Scan for the cell matching the given text and deliver its (X, Y) coordinate at center. 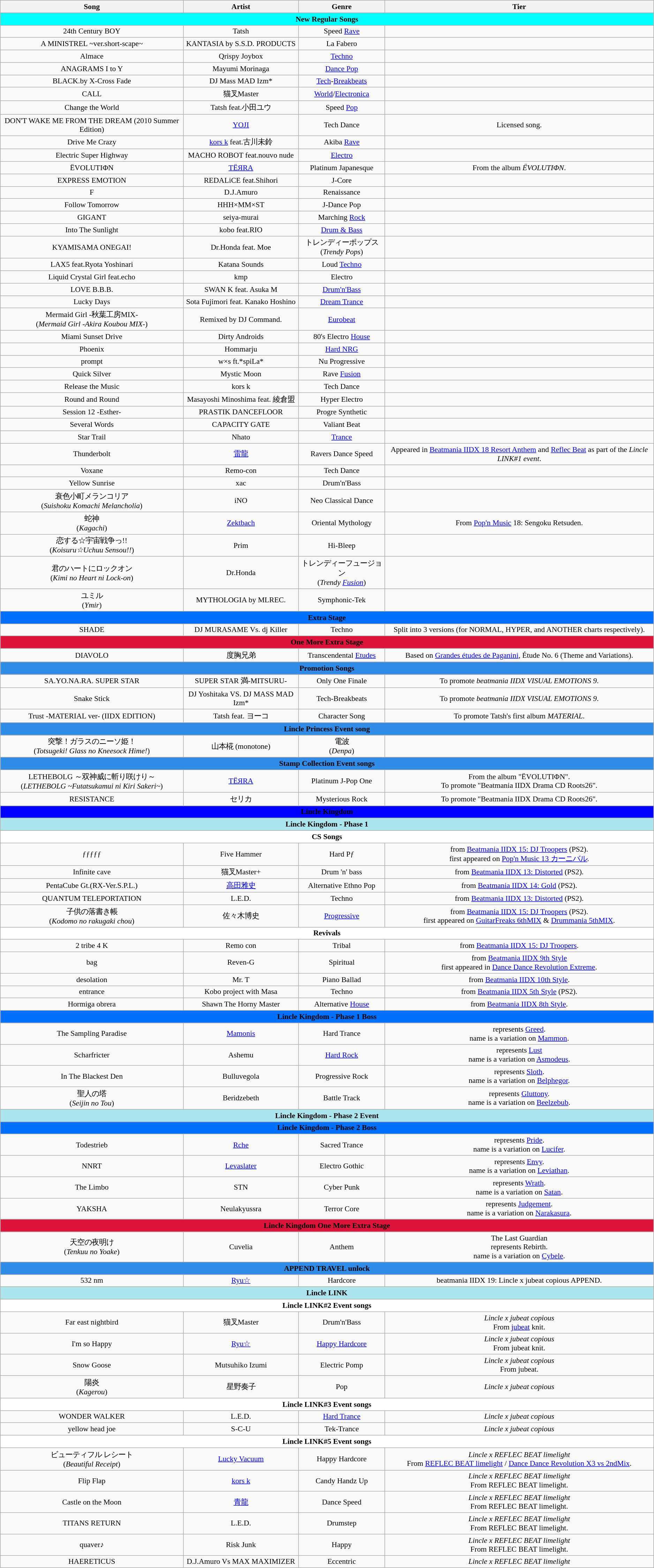
ビューティフル レシート(Beautiful Receipt) (92, 1459)
S-C-U (241, 1429)
Castle on the Moon (92, 1502)
Liquid Crystal Girl feat.echo (92, 277)
星野奏子 (241, 1387)
represents Greed.name is a variation on Mammon. (519, 1034)
A MINISTREL ~ver.short-scape~ (92, 44)
Far east nightbird (92, 1322)
World/Electronica (342, 94)
from Beatmania IIDX 10th Style. (519, 980)
Electric Super Highway (92, 156)
Piano Ballad (342, 980)
SUPER STAR 満-MITSURU- (241, 681)
Risk Junk (241, 1545)
from Beatmania IIDX 9th Stylefirst appeared in Dance Dance Revolution Extreme. (519, 963)
Cuvelia (241, 1247)
YOJI (241, 125)
PRASTIK DANCEFLOOR (241, 412)
represents Wrath.name is a variation on Satan. (519, 1187)
xac (241, 483)
Extra Stage (327, 618)
APPEND TRAVEL unlock (327, 1268)
Tatsh feat.小田ユウ (241, 107)
Anthem (342, 1247)
J-Dance Pop (342, 205)
Hard NRG (342, 349)
Remo-con (241, 471)
BLACK.by X-Cross Fade (92, 81)
Lincle Kingdom - Phase 2 Boss (327, 1128)
Rave Fusion (342, 374)
STN (241, 1187)
DJ Mass MAD Izm* (241, 81)
Promotion Songs (327, 668)
Trance (342, 437)
2 tribe 4 K (92, 946)
Tier (519, 7)
電波(Denpa) (342, 746)
トレンディーポップス(Trendy Pops) (342, 247)
yellow head joe (92, 1429)
PentaCube Gt.(RX-Ver.S.P.L.) (92, 886)
HAERETICUS (92, 1562)
Revivals (327, 933)
DON'T WAKE ME FROM THE DREAM (2010 Summer Edition) (92, 125)
Snow Goose (92, 1365)
Cyber Punk (342, 1187)
quaver♪ (92, 1545)
represents Pride.name is a variation on Lucifer. (519, 1145)
from Beatmania IIDX 14: Gold (PS2). (519, 886)
532 nm (92, 1281)
LAX5 feat.Ryota Yoshinari (92, 265)
DIAVOLO (92, 656)
Into The Sunlight (92, 230)
CAPACITY GATE (241, 425)
Dance Pop (342, 69)
Thunderbolt (92, 454)
Dr.Honda feat. Moe (241, 247)
kors k feat.古川未鈴 (241, 142)
Loud Techno (342, 265)
Lincle Kingdom (327, 812)
MACHO ROBOT feat.nouvo nude (241, 156)
The Limbo (92, 1187)
Rche (241, 1145)
Voxane (92, 471)
ЁVOLUTIΦN (92, 168)
desolation (92, 980)
seiya-murai (241, 218)
Terror Core (342, 1209)
SHADE (92, 630)
WONDER WALKER (92, 1417)
Dr.Honda (241, 573)
Progressive (342, 916)
Change the World (92, 107)
Lincle LINK#3 Event songs (327, 1404)
Dirty Androids (241, 337)
Valiant Beat (342, 425)
Lincle LINK#5 Event songs (327, 1442)
Happy (342, 1545)
D.J.Amuro (241, 193)
Lincle LINK (327, 1293)
prompt (92, 362)
Mystic Moon (241, 374)
子供の落書き帳(Kodomo no rakugaki chou) (92, 916)
Hommarju (241, 349)
Lincle Kingdom One More Extra Stage (327, 1226)
Miami Sunset Drive (92, 337)
Snake Stick (92, 699)
Beridzebeth (241, 1098)
Yellow Sunrise (92, 483)
Levaslater (241, 1166)
YAKSHA (92, 1209)
Lucky Days (92, 302)
Eccentric (342, 1562)
Tatsh feat. ヨーコ (241, 716)
青龍 (241, 1502)
Almace (92, 56)
Mutsuhiko Izumi (241, 1365)
Kobo project with Masa (241, 992)
KYAMISAMA ONEGAI! (92, 247)
LOVE B.B.B. (92, 289)
Ravers Dance Speed (342, 454)
SA.YO.NA.RA. SUPER STAR (92, 681)
聖人の塔(Seijin no Tou) (92, 1098)
Masayoshi Minoshima feat. 綾倉盟 (241, 400)
Quick Silver (92, 374)
Release the Music (92, 386)
Lincle x REFLEC BEAT limelightFrom REFLEC BEAT limelight / Dance Dance Revolution X3 vs 2ndMix. (519, 1459)
ANAGRAMS I to Y (92, 69)
Battle Track (342, 1098)
衰色小町メランコリア(Suishoku Komachi Melancholia) (92, 501)
Licensed song. (519, 125)
Round and Round (92, 400)
kmp (241, 277)
Nhato (241, 437)
Phoenix (92, 349)
represents Gluttony.name is a variation on Beelzebub. (519, 1098)
Eurobeat (342, 319)
QUANTUM TELEPORTATION (92, 899)
From Pop'n Music 18: Sengoku Retsuden. (519, 523)
Drum & Bass (342, 230)
LETHEBOLG ～双神威に斬り咲けり～(LETHEBOLG ~Futatsukamui ni Kiri Sakeri~) (92, 781)
DJ Yoshitaka VS. DJ MASS MAD Izm* (241, 699)
Electric Pomp (342, 1365)
24th Century BOY (92, 31)
SWAN K feat. Asuka M (241, 289)
Hormiga obrera (92, 1004)
Progre Synthetic (342, 412)
Lincle LINK#2 Event songs (327, 1306)
Reven-G (241, 963)
Pop (342, 1387)
Hardcore (342, 1281)
Neo Classical Dance (342, 501)
Remo con (241, 946)
君のハートにロックオン(Kimi no Heart ni Lock-on) (92, 573)
Lucky Vacuum (241, 1459)
Tribal (342, 946)
Symphonic-Tek (342, 600)
La Fabero (342, 44)
Scharfricter (92, 1055)
To promote "Beatmania IIDX Drama CD Roots26". (519, 799)
In The Blackest Den (92, 1076)
Session 12 -Esther- (92, 412)
Sacred Trance (342, 1145)
I'm so Happy (92, 1343)
from Beatmania IIDX 15: DJ Troopers (PS2).first appeared on GuitarFreaks 6thMIX & Drummania 5thMIX. (519, 916)
Hyper Electro (342, 400)
陽炎(Kagerou) (92, 1387)
beatmania IIDX 19: Lincle x jubeat copious APPEND. (519, 1281)
Split into 3 versions (for NORMAL, HYPER, and ANOTHER charts respectively). (519, 630)
Platinum Japanesque (342, 168)
天空の夜明け(Tenkuu no Yoake) (92, 1247)
entrance (92, 992)
represents Sloth.name is a variation on Belphegor. (519, 1076)
From the album "ЁVOLUTIΦN".To promote "Beatmania IIDX Drama CD Roots26". (519, 781)
New Regular Songs (327, 19)
Ashemu (241, 1055)
トレンディーフュージョン(Trendy Fusion) (342, 573)
Prim (241, 545)
F (92, 193)
Electro Gothic (342, 1166)
Transcendental Etudes (342, 656)
Akiba Rave (342, 142)
bag (92, 963)
NNRT (92, 1166)
Follow Tomorrow (92, 205)
セリカ (241, 799)
From the album ЁVOLUTIΦN. (519, 168)
Genre (342, 7)
雷龍 (241, 454)
Candy Handz Up (342, 1481)
ユミル(Ymir) (92, 600)
Katana Sounds (241, 265)
Drive Me Crazy (92, 142)
from Beatmania IIDX 15: DJ Troopers. (519, 946)
度胸兄弟 (241, 656)
Progressive Rock (342, 1076)
高田雅史 (241, 886)
Only One Finale (342, 681)
Stamp Collection Event songs (327, 764)
Sota Fujimori feat. Kanako Hoshino (241, 302)
Qrispy Joybox (241, 56)
恋する☆宇宙戦争っ!!(Koisuru☆Uchuu Sensou!!) (92, 545)
Shawn The Horny Master (241, 1004)
Hi-Bleep (342, 545)
iNO (241, 501)
RESISTANCE (92, 799)
猫叉Master+ (241, 872)
Trust -MATERIAL ver- (IIDX EDITION) (92, 716)
from Beatmania IIDX 5th Style (PS2). (519, 992)
Alternative Ethno Pop (342, 886)
Lincle x REFLEC BEAT limelight (519, 1562)
Artist (241, 7)
represents Judgement.name is a variation on Narakasura. (519, 1209)
Spiritual (342, 963)
Lincle Kingdom - Phase 1 Boss (327, 1017)
Character Song (342, 716)
Based on Grandes études de Paganini, Étude No. 6 (Theme and Variations). (519, 656)
Mr. T (241, 980)
TITANS RETURN (92, 1523)
CS Songs (327, 837)
Song (92, 7)
Speed Pop (342, 107)
Dance Speed (342, 1502)
D.J.Amuro Vs MAX MAXIMIZER (241, 1562)
MYTHOLOGIA by MLREC. (241, 600)
蛇神(Kagachi) (92, 523)
DJ MURASAME Vs. dj Killer (241, 630)
佐々木博史 (241, 916)
Oriental Mythology (342, 523)
Lincle Princess Event song (327, 729)
Neulakyussra (241, 1209)
kobo feat.RIO (241, 230)
Renaissance (342, 193)
Platinum J-Pop One (342, 781)
EXPRESS EMOTION (92, 180)
Star Trail (92, 437)
Lincle Kingdom - Phase 2 Event (327, 1116)
Dream Trance (342, 302)
To promote Tatsh's first album MATERIAL. (519, 716)
Todestrieb (92, 1145)
Zektbach (241, 523)
突撃！ガラスのニーソ姫！(Totsugeki! Glass no Kneesock Hime!) (92, 746)
from Beatmania IIDX 8th Style. (519, 1004)
Five Hammer (241, 854)
J-Core (342, 180)
Speed Rave (342, 31)
Lincle Kingdom - Phase 1 (327, 824)
Mayumi Morinaga (241, 69)
Remixed by DJ Command. (241, 319)
Hard Rock (342, 1055)
Lincle x jubeat copiousFrom jubeat. (519, 1365)
ƒƒƒƒƒ (92, 854)
Nu Progressive (342, 362)
80's Electro House (342, 337)
Drumstep (342, 1523)
HHH×MM×ST (241, 205)
One More Extra Stage (327, 642)
Appeared in Beatmania IIDX 18 Resort Anthem and Reflec Beat as part of the Lincle LINK#1 event. (519, 454)
KANTASIA by S.S.D. PRODUCTS (241, 44)
The Last Guardianrepresents Rebirth.name is a variation on Cybele. (519, 1247)
Tek-Trance (342, 1429)
Mysterious Rock (342, 799)
山本椛 (monotone) (241, 746)
from Beatmania IIDX 15: DJ Troopers (PS2).first appeared on Pop'n Music 13 カーニバル. (519, 854)
The Sampling Paradise (92, 1034)
Tatsh (241, 31)
Drum 'n' bass (342, 872)
Hard Pƒ (342, 854)
w×s ft.*spiLa* (241, 362)
Infinite cave (92, 872)
Mamonis (241, 1034)
represents Envy.name is a variation on Leviathan. (519, 1166)
Marching Rock (342, 218)
CALL (92, 94)
Alternative House (342, 1004)
represents Lustname is a variation on Asmodeus. (519, 1055)
Mermaid Girl -秋葉工房MIX-(Mermaid Girl -Akira Koubou MIX-) (92, 319)
Flip Flap (92, 1481)
GIGANT (92, 218)
REDALiCE feat.Shihori (241, 180)
Several Words (92, 425)
Bulluvegola (241, 1076)
